Return (x, y) of the center of cell containing provided text 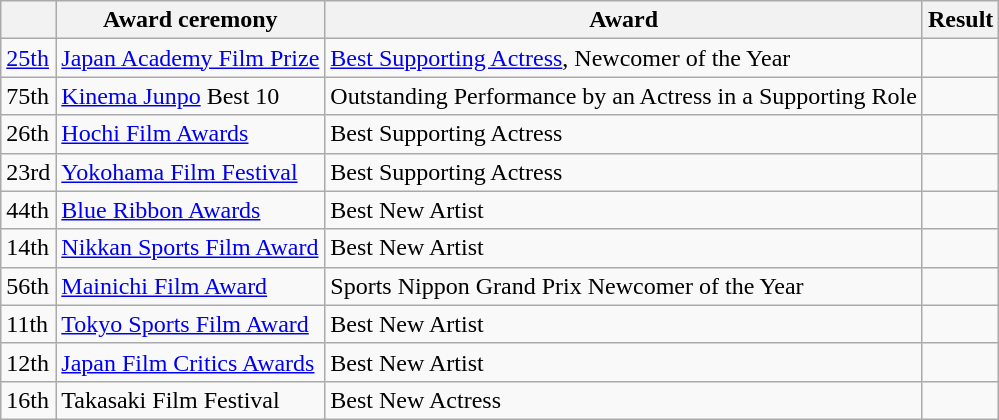
Nikkan Sports Film Award (190, 248)
Mainichi Film Award (190, 286)
Takasaki Film Festival (190, 400)
25th (28, 58)
14th (28, 248)
Award ceremony (190, 20)
Japan Film Critics Awards (190, 362)
Japan Academy Film Prize (190, 58)
44th (28, 210)
Hochi Film Awards (190, 134)
26th (28, 134)
Kinema Junpo Best 10 (190, 96)
Blue Ribbon Awards (190, 210)
Tokyo Sports Film Award (190, 324)
Best New Actress (624, 400)
12th (28, 362)
16th (28, 400)
Outstanding Performance by an Actress in a Supporting Role (624, 96)
23rd (28, 172)
Award (624, 20)
11th (28, 324)
Yokohama Film Festival (190, 172)
Best Supporting Actress, Newcomer of the Year (624, 58)
Sports Nippon Grand Prix Newcomer of the Year (624, 286)
Result (960, 20)
56th (28, 286)
75th (28, 96)
